Scan for the cell matching the given text and deliver its (X, Y) coordinate at center. 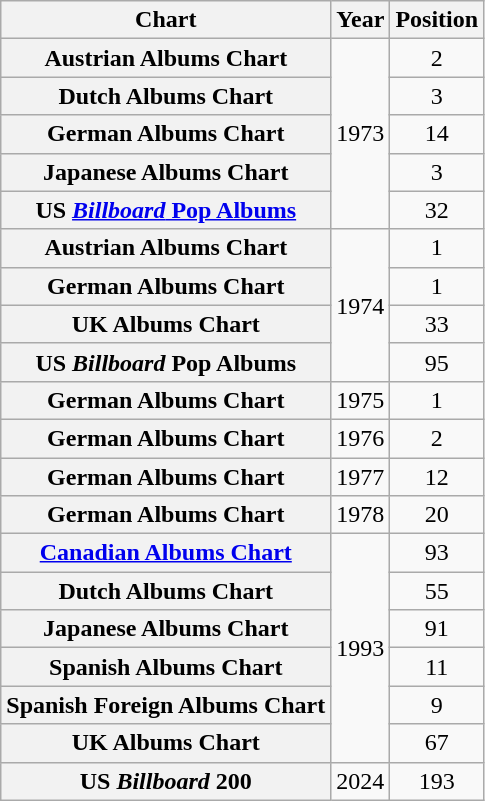
1974 (360, 305)
1993 (360, 648)
US Billboard 200 (166, 781)
193 (437, 781)
55 (437, 591)
20 (437, 515)
1976 (360, 438)
1978 (360, 515)
Position (437, 20)
1973 (360, 134)
93 (437, 553)
Year (360, 20)
9 (437, 705)
32 (437, 210)
95 (437, 362)
Spanish Albums Chart (166, 667)
Canadian Albums Chart (166, 553)
91 (437, 629)
1975 (360, 400)
11 (437, 667)
2024 (360, 781)
Chart (166, 20)
33 (437, 324)
12 (437, 477)
Spanish Foreign Albums Chart (166, 705)
1977 (360, 477)
14 (437, 134)
67 (437, 743)
